Pinpoint the cell where the given text exists, returning its [x, y] midpoint coordinate. 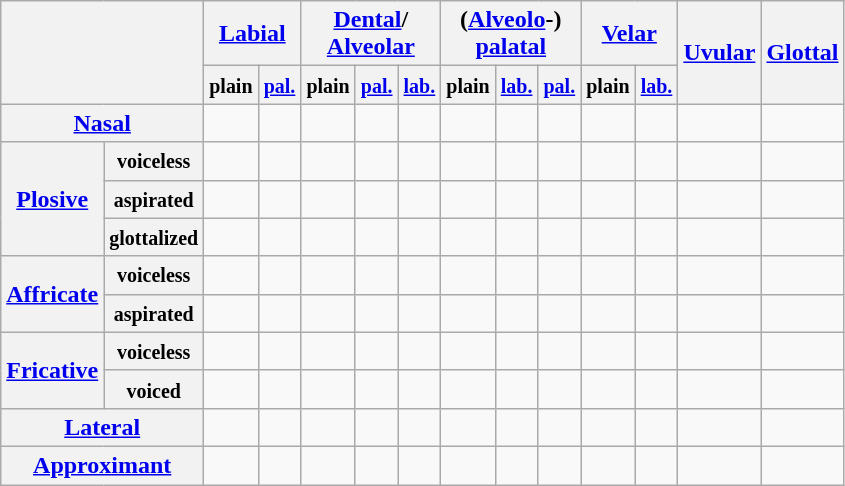
Approximant [102, 465]
voiced [154, 389]
Fricative [52, 370]
(Alveolo-)palatal [511, 34]
Lateral [102, 427]
Velar [630, 34]
glottalized [154, 237]
Affricate [52, 294]
Dental/Alveolar [371, 34]
Glottal [802, 52]
Uvular [720, 52]
Nasal [102, 123]
Plosive [52, 199]
Labial [252, 34]
